Search for the cell housing the specified text and yield its [x, y] center coordinate. 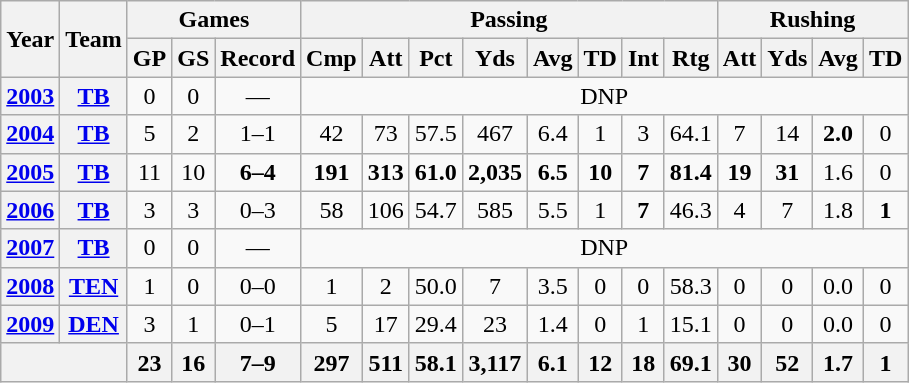
29.4 [436, 324]
6.5 [552, 172]
6.4 [552, 134]
Record [258, 58]
2004 [30, 134]
1.8 [838, 210]
2,035 [494, 172]
511 [386, 362]
58.1 [436, 362]
2008 [30, 286]
2003 [30, 96]
12 [600, 362]
57.5 [436, 134]
17 [386, 324]
58.3 [690, 286]
5.5 [552, 210]
0–0 [258, 286]
Games [214, 20]
19 [739, 172]
1–1 [258, 134]
46.3 [690, 210]
16 [194, 362]
31 [788, 172]
2005 [30, 172]
585 [494, 210]
2.0 [838, 134]
GS [194, 58]
Passing [510, 20]
Cmp [332, 58]
Team [94, 39]
6–4 [258, 172]
69.1 [690, 362]
1.4 [552, 324]
3.5 [552, 286]
4 [739, 210]
30 [739, 362]
1.6 [838, 172]
TEN [94, 286]
50.0 [436, 286]
GP [149, 58]
61.0 [436, 172]
106 [386, 210]
467 [494, 134]
2006 [30, 210]
2009 [30, 324]
15.1 [690, 324]
14 [788, 134]
297 [332, 362]
11 [149, 172]
6.1 [552, 362]
DEN [94, 324]
3,117 [494, 362]
54.7 [436, 210]
Rushing [812, 20]
Int [643, 58]
58 [332, 210]
191 [332, 172]
0–1 [258, 324]
42 [332, 134]
18 [643, 362]
52 [788, 362]
Year [30, 39]
7–9 [258, 362]
313 [386, 172]
73 [386, 134]
81.4 [690, 172]
1.7 [838, 362]
64.1 [690, 134]
0–3 [258, 210]
2007 [30, 248]
Pct [436, 58]
Rtg [690, 58]
